Scan for the cell matching the given text and deliver its (X, Y) coordinate at center. 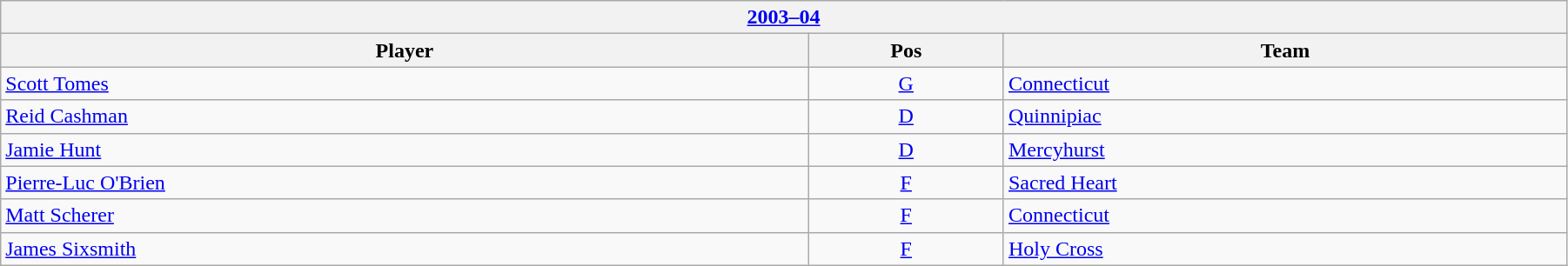
Scott Tomes (405, 83)
Pierre-Luc O'Brien (405, 183)
Player (405, 50)
G (906, 83)
James Sixsmith (405, 249)
Matt Scherer (405, 216)
Mercyhurst (1284, 150)
Pos (906, 50)
Quinnipiac (1284, 116)
2003–04 (784, 17)
Jamie Hunt (405, 150)
Holy Cross (1284, 249)
Sacred Heart (1284, 183)
Reid Cashman (405, 116)
Team (1284, 50)
